From the cell containing the given text, extract its center point as (x, y) coordinate. 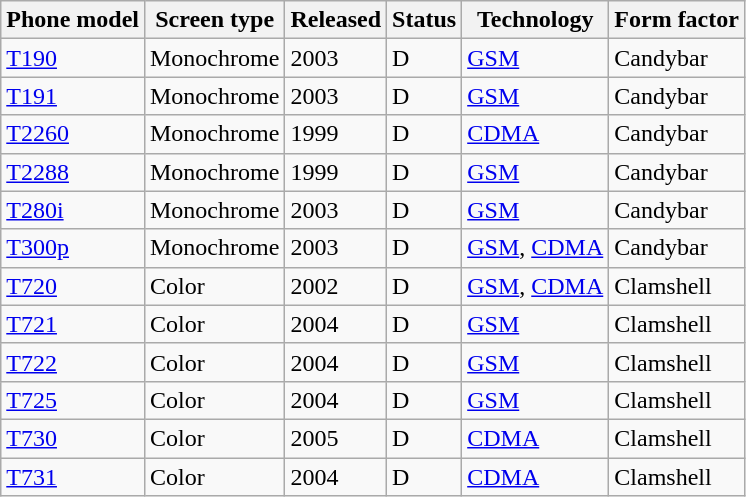
T731 (73, 477)
T720 (73, 286)
T2260 (73, 134)
Status (424, 20)
T191 (73, 96)
T721 (73, 324)
Phone model (73, 20)
T725 (73, 400)
Screen type (214, 20)
T190 (73, 58)
T280i (73, 210)
T730 (73, 438)
T300p (73, 248)
2002 (336, 286)
Technology (536, 20)
Form factor (677, 20)
T2288 (73, 172)
T722 (73, 362)
Released (336, 20)
2005 (336, 438)
